Capture the cell that displays the provided text and extract its (x, y) central coordinate. 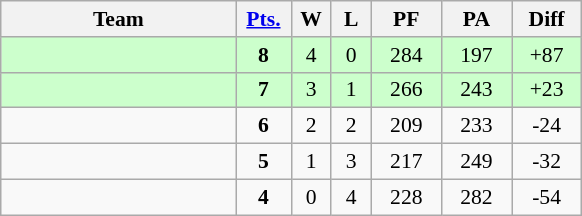
W (311, 19)
6 (264, 126)
5 (264, 162)
Pts. (264, 19)
217 (406, 162)
L (351, 19)
228 (406, 197)
Diff (547, 19)
Team (118, 19)
7 (264, 90)
-24 (547, 126)
233 (476, 126)
PA (476, 19)
-54 (547, 197)
8 (264, 55)
209 (406, 126)
PF (406, 19)
266 (406, 90)
282 (476, 197)
284 (406, 55)
-32 (547, 162)
249 (476, 162)
197 (476, 55)
+87 (547, 55)
+23 (547, 90)
243 (476, 90)
